Determine the [x, y] coordinate at the center of the cell enclosing the given text.  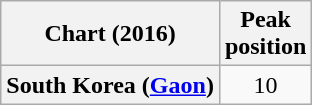
Chart (2016) [110, 34]
South Korea (Gaon) [110, 85]
10 [265, 85]
Peakposition [265, 34]
